Identify which cell holds the provided text, then report its (X, Y) central coordinate. 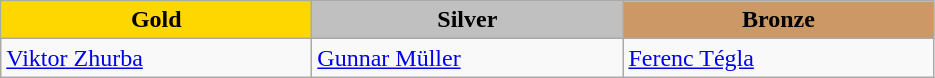
Bronze (778, 20)
Gold (156, 20)
Gunnar Müller (468, 58)
Silver (468, 20)
Ferenc Tégla (778, 58)
Viktor Zhurba (156, 58)
